Locate the cell with the specified text and output its (x, y) center coordinate. 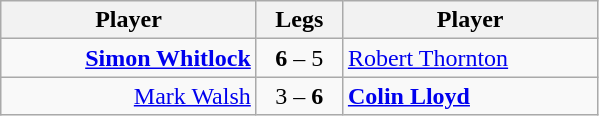
Robert Thornton (470, 58)
Colin Lloyd (470, 96)
3 – 6 (299, 96)
Simon Whitlock (129, 58)
6 – 5 (299, 58)
Legs (299, 20)
Mark Walsh (129, 96)
